Provide the [X, Y] coordinate of the cell's center where the given text is located.  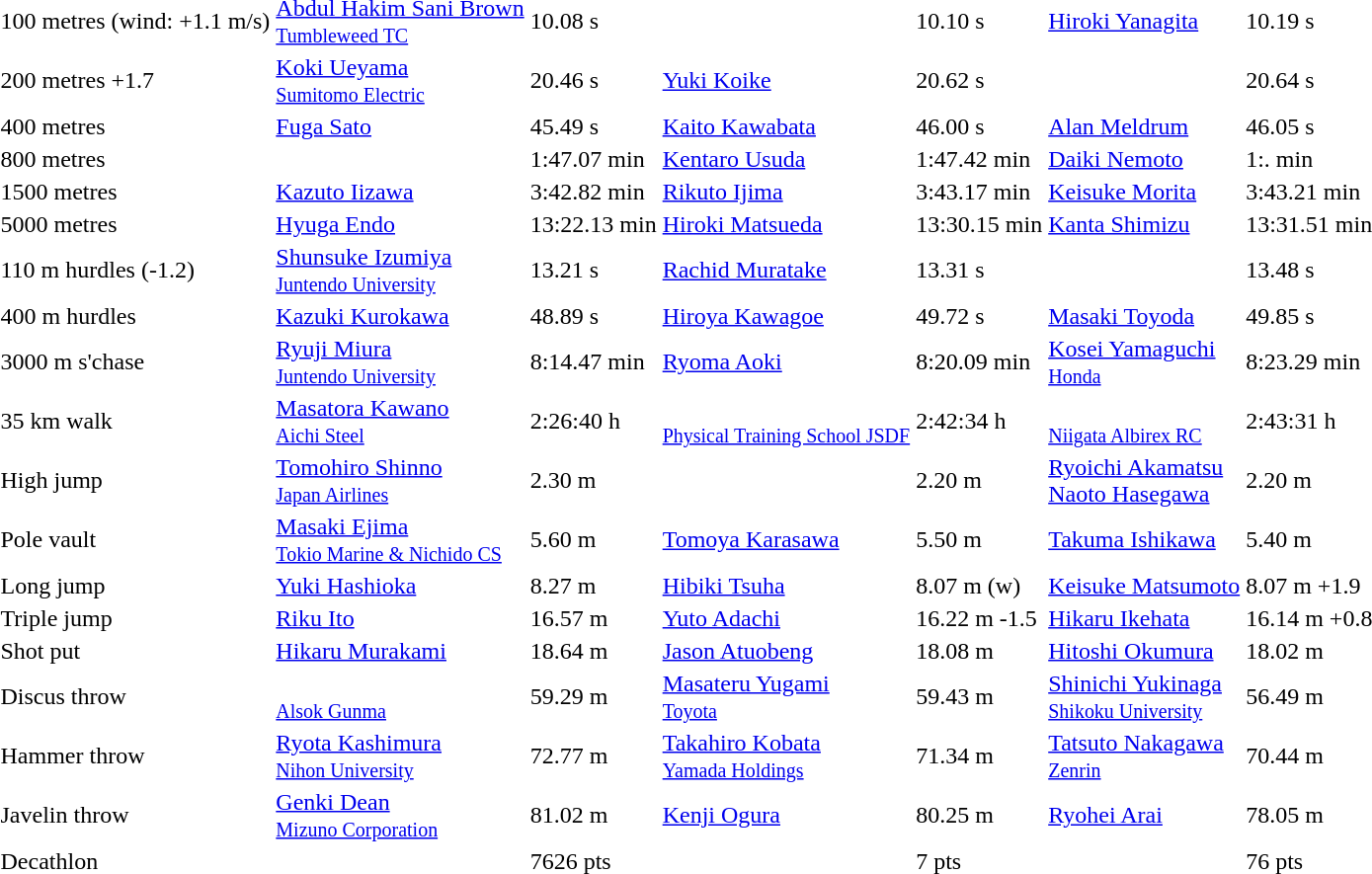
Kanta Shimizu [1144, 224]
Koki UeyamaSumitomo Electric [400, 81]
Fuga Sato [400, 126]
16.22 m -1.5 [980, 618]
Tomoya Karasawa [786, 539]
49.72 s [980, 316]
2:26:40 h [593, 421]
16.57 m [593, 618]
Kentaro Usuda [786, 159]
13.21 s [593, 271]
Keisuke Matsumoto [1144, 586]
Masaki EjimaTokio Marine & Nichido CS [400, 539]
Masateru YugamiToyota [786, 697]
Hiroki Matsueda [786, 224]
Takuma Ishikawa [1144, 539]
8:20.09 min [980, 361]
59.43 m [980, 697]
80.25 m [980, 816]
Kazuki Kurokawa [400, 316]
Ryota KashimuraNihon University [400, 756]
Kenji Ogura [786, 816]
3:43.17 min [980, 192]
Tatsuto NakagawaZenrin [1144, 756]
Daiki Nemoto [1144, 159]
Rachid Muratake [786, 271]
Jason Atuobeng [786, 651]
Keisuke Morita [1144, 192]
Hikaru Murakami [400, 651]
Shinichi YukinagaShikoku University [1144, 697]
45.49 s [593, 126]
Ryohei Arai [1144, 816]
Kosei YamaguchiHonda [1144, 361]
Kazuto Iizawa [400, 192]
2.30 m [593, 480]
Hiroya Kawagoe [786, 316]
13:22.13 min [593, 224]
48.89 s [593, 316]
71.34 m [980, 756]
Yuki Hashioka [400, 586]
18.08 m [980, 651]
Yuto Adachi [786, 618]
Tomohiro ShinnoJapan Airlines [400, 480]
20.46 s [593, 81]
Masaki Toyoda [1144, 316]
8.07 m (w) [980, 586]
2:42:34 h [980, 421]
Takahiro KobataYamada Holdings [786, 756]
Ryoma Aoki [786, 361]
Ryuji MiuraJuntendo University [400, 361]
Physical Training School JSDF [786, 421]
46.00 s [980, 126]
Ryoichi AkamatsuNaoto Hasegawa [1144, 480]
8:14.47 min [593, 361]
Hibiki Tsuha [786, 586]
18.64 m [593, 651]
Hitoshi Okumura [1144, 651]
Masatora KawanoAichi Steel [400, 421]
2.20 m [980, 480]
Rikuto Ijima [786, 192]
5.50 m [980, 539]
20.62 s [980, 81]
Riku Ito [400, 618]
81.02 m [593, 816]
8.27 m [593, 586]
59.29 m [593, 697]
Genki DeanMizuno Corporation [400, 816]
Niigata Albirex RC [1144, 421]
Hyuga Endo [400, 224]
13:30.15 min [980, 224]
Shunsuke IzumiyaJuntendo University [400, 271]
Yuki Koike [786, 81]
1:47.07 min [593, 159]
Hikaru Ikehata [1144, 618]
Kaito Kawabata [786, 126]
1:47.42 min [980, 159]
Alan Meldrum [1144, 126]
Alsok Gunma [400, 697]
72.77 m [593, 756]
5.60 m [593, 539]
13.31 s [980, 271]
3:42.82 min [593, 192]
